Detect which cell encompasses the target text, then output its [X, Y] center coordinate. 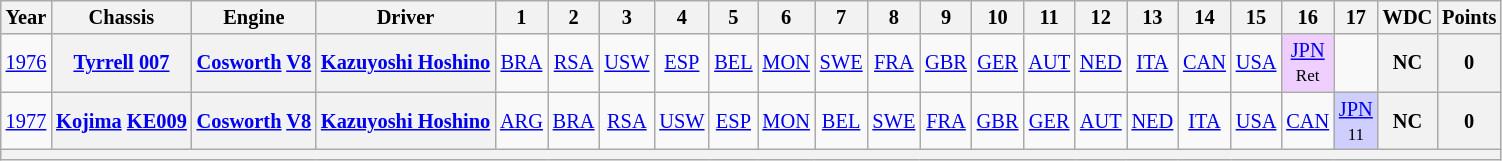
Year [26, 17]
5 [733, 17]
3 [626, 17]
1 [522, 17]
WDC [1408, 17]
11 [1049, 17]
8 [894, 17]
1976 [26, 63]
14 [1204, 17]
10 [998, 17]
13 [1153, 17]
Chassis [122, 17]
2 [574, 17]
4 [682, 17]
Points [1469, 17]
JPN11 [1356, 121]
1977 [26, 121]
9 [946, 17]
15 [1256, 17]
6 [786, 17]
Tyrrell 007 [122, 63]
16 [1308, 17]
12 [1101, 17]
Engine [254, 17]
Driver [406, 17]
17 [1356, 17]
JPNRet [1308, 63]
ARG [522, 121]
Kojima KE009 [122, 121]
7 [842, 17]
